From the cell containing the given text, extract its center point as [x, y] coordinate. 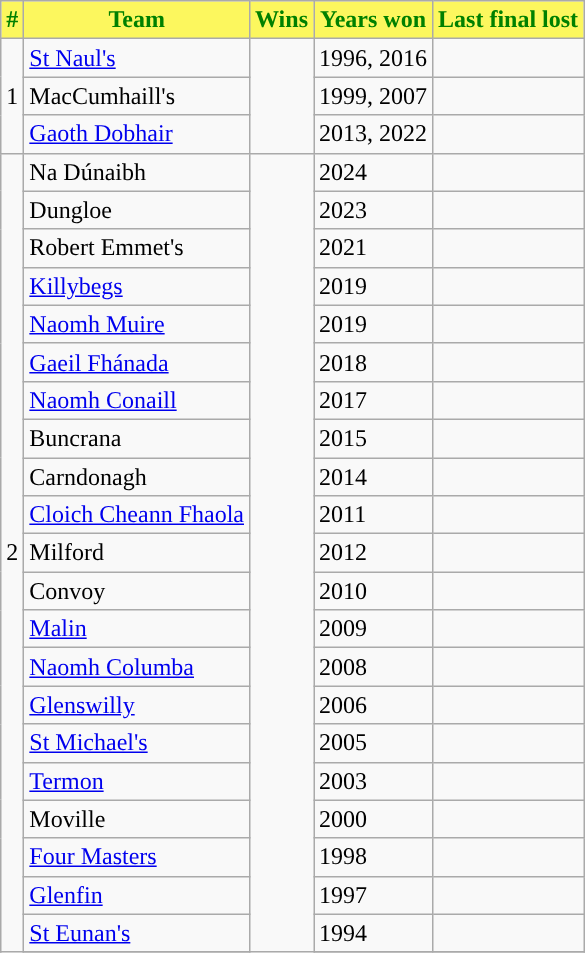
Robert Emmet's [137, 248]
Glenswilly [137, 705]
2003 [374, 781]
Carndonagh [137, 477]
2023 [374, 210]
Malin [137, 629]
2005 [374, 743]
Cloich Cheann Fhaola [137, 515]
Termon [137, 781]
Naomh Columba [137, 667]
# [12, 20]
Four Masters [137, 857]
Naomh Conaill [137, 400]
Moville [137, 819]
2008 [374, 667]
2010 [374, 591]
Years won [374, 20]
Na Dúnaibh [137, 172]
1996, 2016 [374, 58]
2024 [374, 172]
St Michael's [137, 743]
Last final lost [508, 20]
2013, 2022 [374, 134]
1 [12, 96]
Killybegs [137, 286]
St Eunan's [137, 933]
Team [137, 20]
St Naul's [137, 58]
1997 [374, 895]
1999, 2007 [374, 96]
2 [12, 552]
MacCumhaill's [137, 96]
Milford [137, 553]
2000 [374, 819]
Wins [282, 20]
Dungloe [137, 210]
2021 [374, 248]
2014 [374, 477]
1998 [374, 857]
Convoy [137, 591]
Gaeil Fhánada [137, 362]
2012 [374, 553]
1994 [374, 933]
2018 [374, 362]
2006 [374, 705]
2011 [374, 515]
2009 [374, 629]
Glenfin [137, 895]
Naomh Muire [137, 324]
2017 [374, 400]
2015 [374, 438]
Gaoth Dobhair [137, 134]
Buncrana [137, 438]
